Return the [x, y] coordinate for the center point of the cell that contains the specified text.  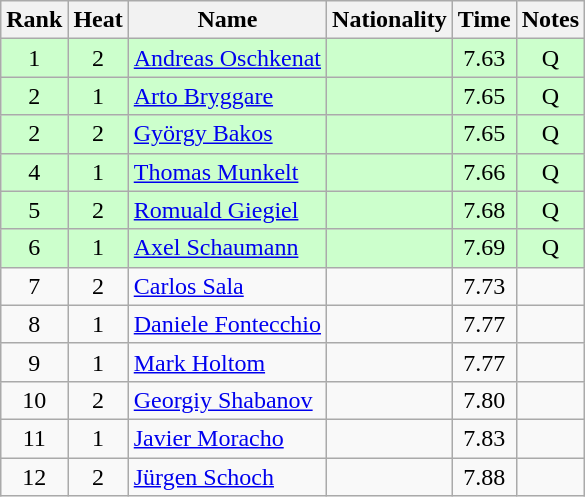
Axel Schaumann [227, 248]
4 [34, 172]
8 [34, 324]
Georgiy Shabanov [227, 400]
Javier Moracho [227, 438]
Rank [34, 20]
7.66 [484, 172]
György Bakos [227, 134]
5 [34, 210]
7.69 [484, 248]
7.73 [484, 286]
12 [34, 477]
7 [34, 286]
11 [34, 438]
Time [484, 20]
Arto Bryggare [227, 96]
7.68 [484, 210]
7.80 [484, 400]
Name [227, 20]
7.63 [484, 58]
Nationality [390, 20]
Notes [550, 20]
Carlos Sala [227, 286]
10 [34, 400]
Heat [98, 20]
6 [34, 248]
Andreas Oschkenat [227, 58]
Daniele Fontecchio [227, 324]
Romuald Giegiel [227, 210]
Jürgen Schoch [227, 477]
7.83 [484, 438]
9 [34, 362]
7.88 [484, 477]
Mark Holtom [227, 362]
Thomas Munkelt [227, 172]
